For the text-containing cell, return its midpoint in [x, y] coordinate format. 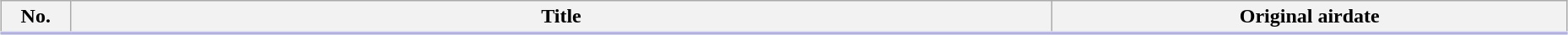
No. [35, 17]
Title [561, 17]
Original airdate [1310, 17]
